Capture the cell that displays the provided text and extract its [x, y] central coordinate. 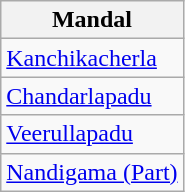
Veerullapadu [92, 134]
Mandal [92, 20]
Nandigama (Part) [92, 172]
Kanchikacherla [92, 58]
Chandarlapadu [92, 96]
